Search for the cell housing the specified text and yield its [X, Y] center coordinate. 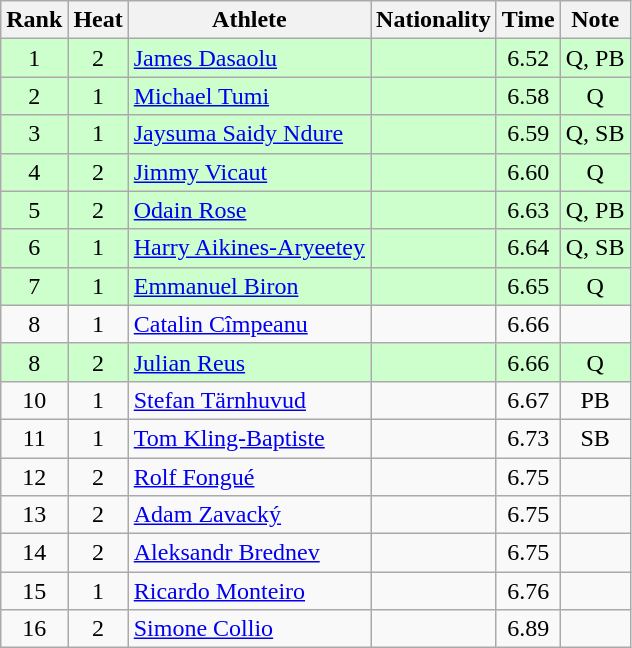
10 [34, 400]
6.67 [528, 400]
15 [34, 591]
Note [595, 20]
Aleksandr Brednev [249, 553]
3 [34, 134]
PB [595, 400]
Rank [34, 20]
12 [34, 477]
6.73 [528, 438]
Catalin Cîmpeanu [249, 324]
4 [34, 172]
Odain Rose [249, 210]
6.63 [528, 210]
Adam Zavacký [249, 515]
James Dasaolu [249, 58]
Rolf Fongué [249, 477]
6 [34, 248]
Tom Kling-Baptiste [249, 438]
5 [34, 210]
6.64 [528, 248]
Time [528, 20]
7 [34, 286]
Emmanuel Biron [249, 286]
Jimmy Vicaut [249, 172]
Stefan Tärnhuvud [249, 400]
Michael Tumi [249, 96]
6.89 [528, 629]
Harry Aikines-Aryeetey [249, 248]
Simone Collio [249, 629]
6.58 [528, 96]
Julian Reus [249, 362]
Ricardo Monteiro [249, 591]
11 [34, 438]
SB [595, 438]
Athlete [249, 20]
Nationality [434, 20]
13 [34, 515]
6.52 [528, 58]
6.60 [528, 172]
14 [34, 553]
6.65 [528, 286]
Heat [98, 20]
Jaysuma Saidy Ndure [249, 134]
16 [34, 629]
6.76 [528, 591]
6.59 [528, 134]
